From the cell containing the given text, extract its center point as [X, Y] coordinate. 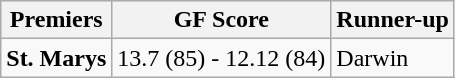
Darwin [393, 58]
GF Score [222, 20]
Premiers [56, 20]
13.7 (85) - 12.12 (84) [222, 58]
St. Marys [56, 58]
Runner-up [393, 20]
